Identify which cell holds the provided text, then report its [x, y] central coordinate. 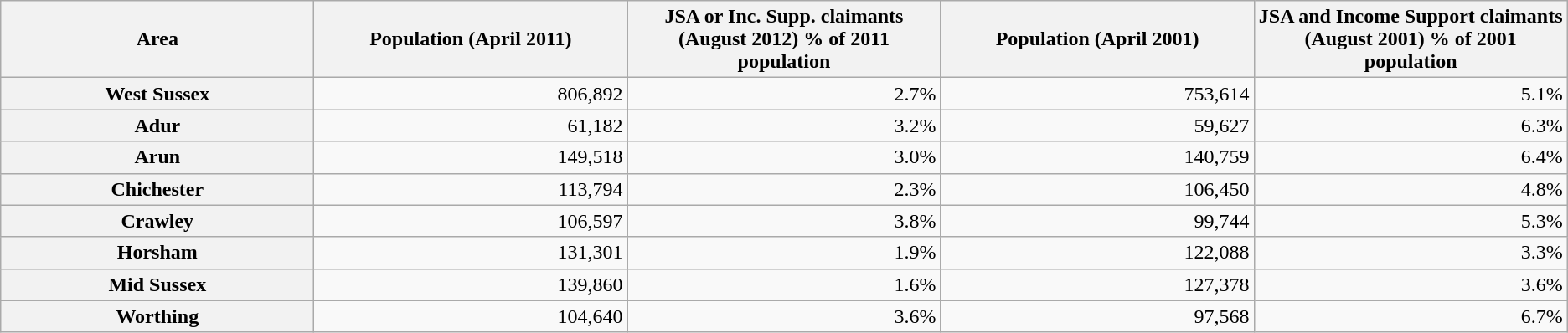
3.2% [784, 126]
Area [157, 39]
4.8% [1411, 189]
131,301 [471, 253]
JSA or Inc. Supp. claimants (August 2012) % of 2011 population [784, 39]
Mid Sussex [157, 284]
99,744 [1097, 221]
Crawley [157, 221]
106,450 [1097, 189]
753,614 [1097, 94]
59,627 [1097, 126]
106,597 [471, 221]
6.3% [1411, 126]
Population (April 2001) [1097, 39]
6.4% [1411, 157]
Arun [157, 157]
Horsham [157, 253]
3.8% [784, 221]
Adur [157, 126]
5.3% [1411, 221]
2.3% [784, 189]
2.7% [784, 94]
140,759 [1097, 157]
5.1% [1411, 94]
61,182 [471, 126]
3.3% [1411, 253]
127,378 [1097, 284]
104,640 [471, 316]
1.9% [784, 253]
1.6% [784, 284]
Worthing [157, 316]
806,892 [471, 94]
139,860 [471, 284]
JSA and Income Support claimants (August 2001) % of 2001 population [1411, 39]
6.7% [1411, 316]
149,518 [471, 157]
122,088 [1097, 253]
3.0% [784, 157]
Population (April 2011) [471, 39]
113,794 [471, 189]
Chichester [157, 189]
97,568 [1097, 316]
West Sussex [157, 94]
